Pinpoint the cell where the given text exists, returning its [x, y] midpoint coordinate. 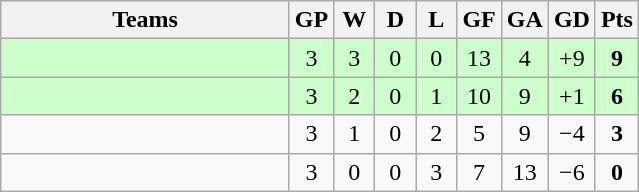
10 [479, 96]
−6 [572, 172]
−4 [572, 134]
+9 [572, 58]
+1 [572, 96]
GF [479, 20]
Teams [146, 20]
7 [479, 172]
5 [479, 134]
Pts [616, 20]
GA [524, 20]
6 [616, 96]
W [354, 20]
4 [524, 58]
GD [572, 20]
L [436, 20]
D [396, 20]
GP [311, 20]
